Scan for the cell matching the given text and deliver its [X, Y] coordinate at center. 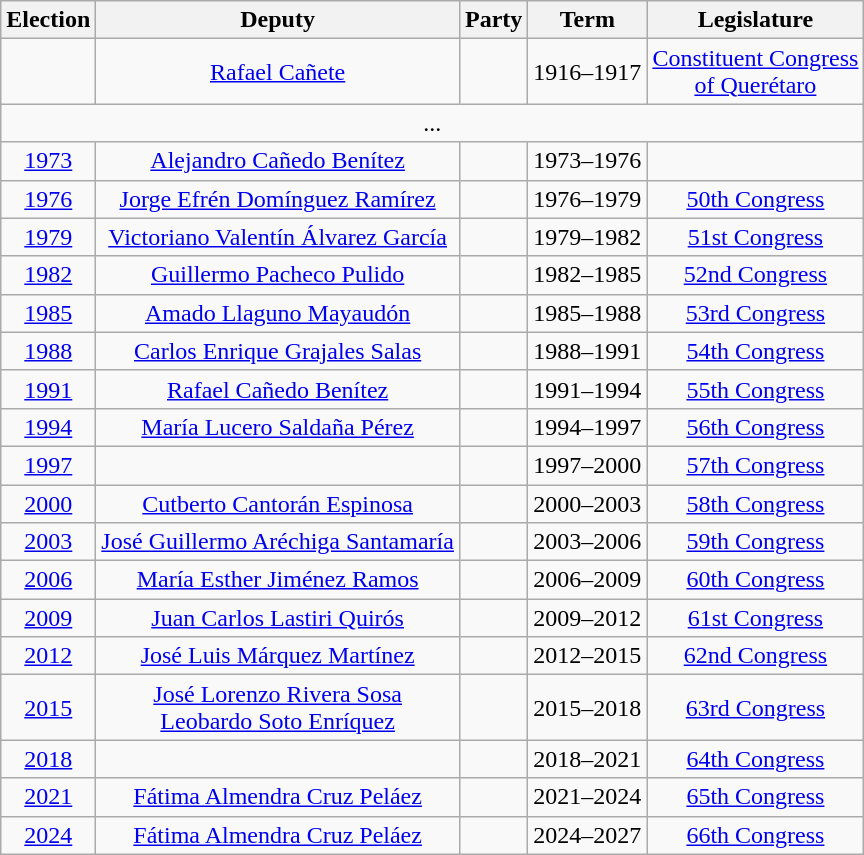
Amado Llaguno Mayaudón [278, 313]
2003 [48, 542]
2000–2003 [588, 503]
1973 [48, 161]
1997 [48, 465]
1916–1917 [588, 72]
2024 [48, 835]
Victoriano Valentín Álvarez García [278, 237]
52nd Congress [756, 275]
1994 [48, 427]
2018–2021 [588, 759]
1988 [48, 351]
Constituent Congressof Querétaro [756, 72]
1976–1979 [588, 199]
1982 [48, 275]
Juan Carlos Lastiri Quirós [278, 618]
59th Congress [756, 542]
66th Congress [756, 835]
2018 [48, 759]
Election [48, 20]
1973–1976 [588, 161]
2006–2009 [588, 580]
1988–1991 [588, 351]
1997–2000 [588, 465]
2021 [48, 797]
2009–2012 [588, 618]
1985–1988 [588, 313]
1982–1985 [588, 275]
José Lorenzo Rivera SosaLeobardo Soto Enríquez [278, 708]
Term [588, 20]
2006 [48, 580]
60th Congress [756, 580]
Party [493, 20]
55th Congress [756, 389]
Jorge Efrén Domínguez Ramírez [278, 199]
2009 [48, 618]
1985 [48, 313]
Deputy [278, 20]
2021–2024 [588, 797]
Cutberto Cantorán Espinosa [278, 503]
Alejandro Cañedo Benítez [278, 161]
Rafael Cañedo Benítez [278, 389]
1979 [48, 237]
Carlos Enrique Grajales Salas [278, 351]
1976 [48, 199]
José Luis Márquez Martínez [278, 656]
50th Congress [756, 199]
Rafael Cañete [278, 72]
57th Congress [756, 465]
65th Congress [756, 797]
56th Congress [756, 427]
54th Congress [756, 351]
1979–1982 [588, 237]
2000 [48, 503]
2024–2027 [588, 835]
José Guillermo Aréchiga Santamaría [278, 542]
64th Congress [756, 759]
1994–1997 [588, 427]
61st Congress [756, 618]
María Lucero Saldaña Pérez [278, 427]
2012 [48, 656]
2015–2018 [588, 708]
María Esther Jiménez Ramos [278, 580]
58th Congress [756, 503]
1991–1994 [588, 389]
1991 [48, 389]
2003–2006 [588, 542]
Legislature [756, 20]
53rd Congress [756, 313]
51st Congress [756, 237]
2012–2015 [588, 656]
63rd Congress [756, 708]
Guillermo Pacheco Pulido [278, 275]
62nd Congress [756, 656]
... [432, 123]
2015 [48, 708]
